Detect which cell encompasses the target text, then output its [x, y] center coordinate. 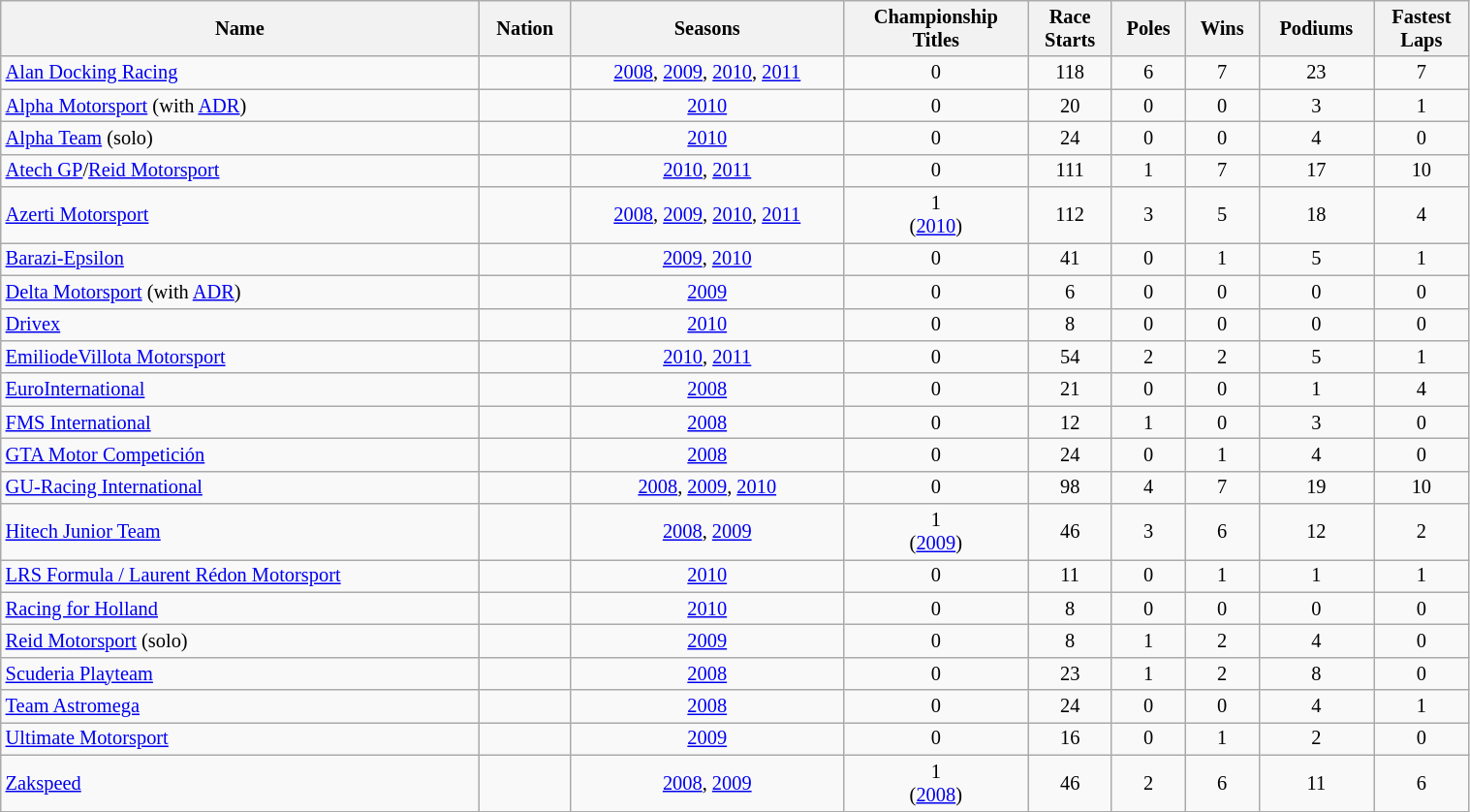
EuroInternational [240, 390]
98 [1070, 487]
17 [1316, 171]
ChampionshipTitles [936, 28]
GU-Racing International [240, 487]
20 [1070, 106]
Barazi-Epsilon [240, 259]
111 [1070, 171]
118 [1070, 73]
1(2010) [936, 215]
54 [1070, 357]
112 [1070, 215]
Atech GP/Reid Motorsport [240, 171]
Alpha Team (solo) [240, 138]
Drivex [240, 325]
Alpha Motorsport (with ADR) [240, 106]
Reid Motorsport (solo) [240, 640]
RaceStarts [1070, 28]
Team Astromega [240, 706]
16 [1070, 738]
2008, 2009, 2010 [707, 487]
41 [1070, 259]
Scuderia Playteam [240, 673]
Name [240, 28]
Alan Docking Racing [240, 73]
Delta Motorsport (with ADR) [240, 292]
19 [1316, 487]
Podiums [1316, 28]
EmiliodeVillota Motorsport [240, 357]
18 [1316, 215]
Hitech Junior Team [240, 532]
LRS Formula / Laurent Rédon Motorsport [240, 576]
Ultimate Motorsport [240, 738]
1(2009) [936, 532]
21 [1070, 390]
Wins [1222, 28]
Racing for Holland [240, 609]
2009, 2010 [707, 259]
Poles [1148, 28]
FMS International [240, 422]
Zakspeed [240, 783]
GTA Motor Competición [240, 454]
1(2008) [936, 783]
Seasons [707, 28]
Azerti Motorsport [240, 215]
FastestLaps [1422, 28]
Nation [525, 28]
